Provide the [x, y] coordinate of the cell's center where the given text is located.  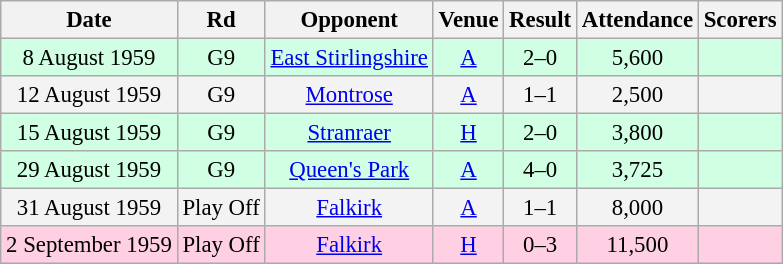
5,600 [637, 58]
3,725 [637, 170]
11,500 [637, 245]
Rd [221, 20]
Montrose [349, 95]
31 August 1959 [89, 208]
8,000 [637, 208]
0–3 [540, 245]
Opponent [349, 20]
Attendance [637, 20]
Scorers [740, 20]
Date [89, 20]
15 August 1959 [89, 133]
12 August 1959 [89, 95]
Stranraer [349, 133]
Venue [468, 20]
2 September 1959 [89, 245]
4–0 [540, 170]
29 August 1959 [89, 170]
2,500 [637, 95]
3,800 [637, 133]
8 August 1959 [89, 58]
East Stirlingshire [349, 58]
Queen's Park [349, 170]
Result [540, 20]
